Scan for the cell matching the given text and deliver its (X, Y) coordinate at center. 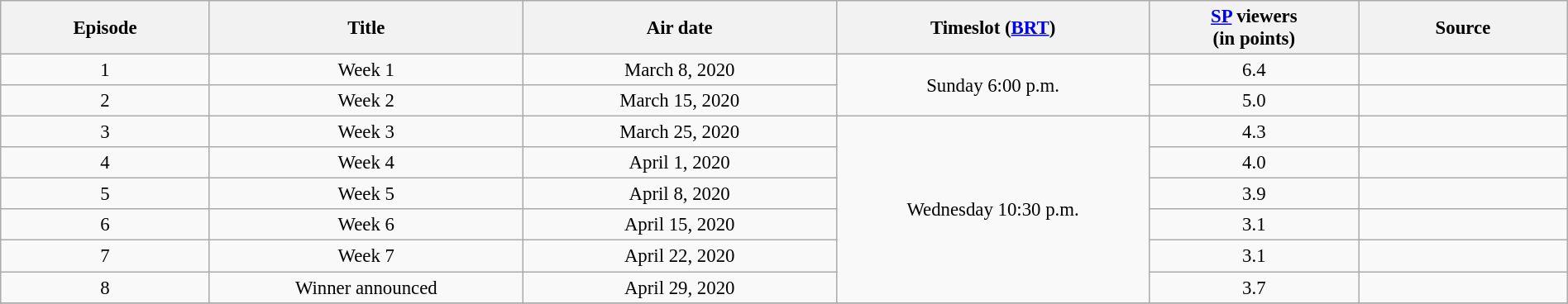
Week 2 (366, 101)
Winner announced (366, 287)
5.0 (1254, 101)
March 8, 2020 (680, 70)
Week 1 (366, 70)
Timeslot (BRT) (992, 28)
Episode (106, 28)
4.0 (1254, 163)
4 (106, 163)
6.4 (1254, 70)
Week 4 (366, 163)
Sunday 6:00 p.m. (992, 86)
Week 6 (366, 226)
3.9 (1254, 194)
Air date (680, 28)
March 15, 2020 (680, 101)
Source (1464, 28)
7 (106, 256)
April 15, 2020 (680, 226)
April 22, 2020 (680, 256)
8 (106, 287)
2 (106, 101)
5 (106, 194)
Week 3 (366, 132)
6 (106, 226)
3.7 (1254, 287)
April 1, 2020 (680, 163)
March 25, 2020 (680, 132)
3 (106, 132)
Week 7 (366, 256)
Wednesday 10:30 p.m. (992, 210)
SP viewers(in points) (1254, 28)
1 (106, 70)
April 29, 2020 (680, 287)
Title (366, 28)
4.3 (1254, 132)
April 8, 2020 (680, 194)
Week 5 (366, 194)
